Find where the given text appears and provide that cell's center as [X, Y] coordinate. 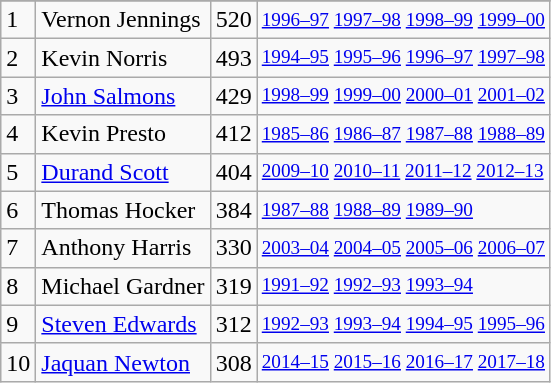
330 [234, 248]
8 [18, 286]
9 [18, 324]
1987–88 1988–89 1989–90 [403, 210]
1985–86 1986–87 1987–88 1988–89 [403, 134]
3 [18, 96]
10 [18, 362]
1998–99 1999–00 2000–01 2001–02 [403, 96]
Steven Edwards [123, 324]
4 [18, 134]
308 [234, 362]
Kevin Norris [123, 58]
Vernon Jennings [123, 20]
1996–97 1997–98 1998–99 1999–00 [403, 20]
Michael Gardner [123, 286]
312 [234, 324]
404 [234, 172]
Thomas Hocker [123, 210]
412 [234, 134]
1 [18, 20]
429 [234, 96]
Durand Scott [123, 172]
2 [18, 58]
384 [234, 210]
493 [234, 58]
Jaquan Newton [123, 362]
6 [18, 210]
Anthony Harris [123, 248]
7 [18, 248]
520 [234, 20]
1992–93 1993–94 1994–95 1995–96 [403, 324]
1994–95 1995–96 1996–97 1997–98 [403, 58]
2003–04 2004–05 2005–06 2006–07 [403, 248]
2014–15 2015–16 2016–17 2017–18 [403, 362]
319 [234, 286]
2009–10 2010–11 2011–12 2012–13 [403, 172]
1991–92 1992–93 1993–94 [403, 286]
Kevin Presto [123, 134]
5 [18, 172]
John Salmons [123, 96]
